Locate the cell with the specified text and output its [X, Y] center coordinate. 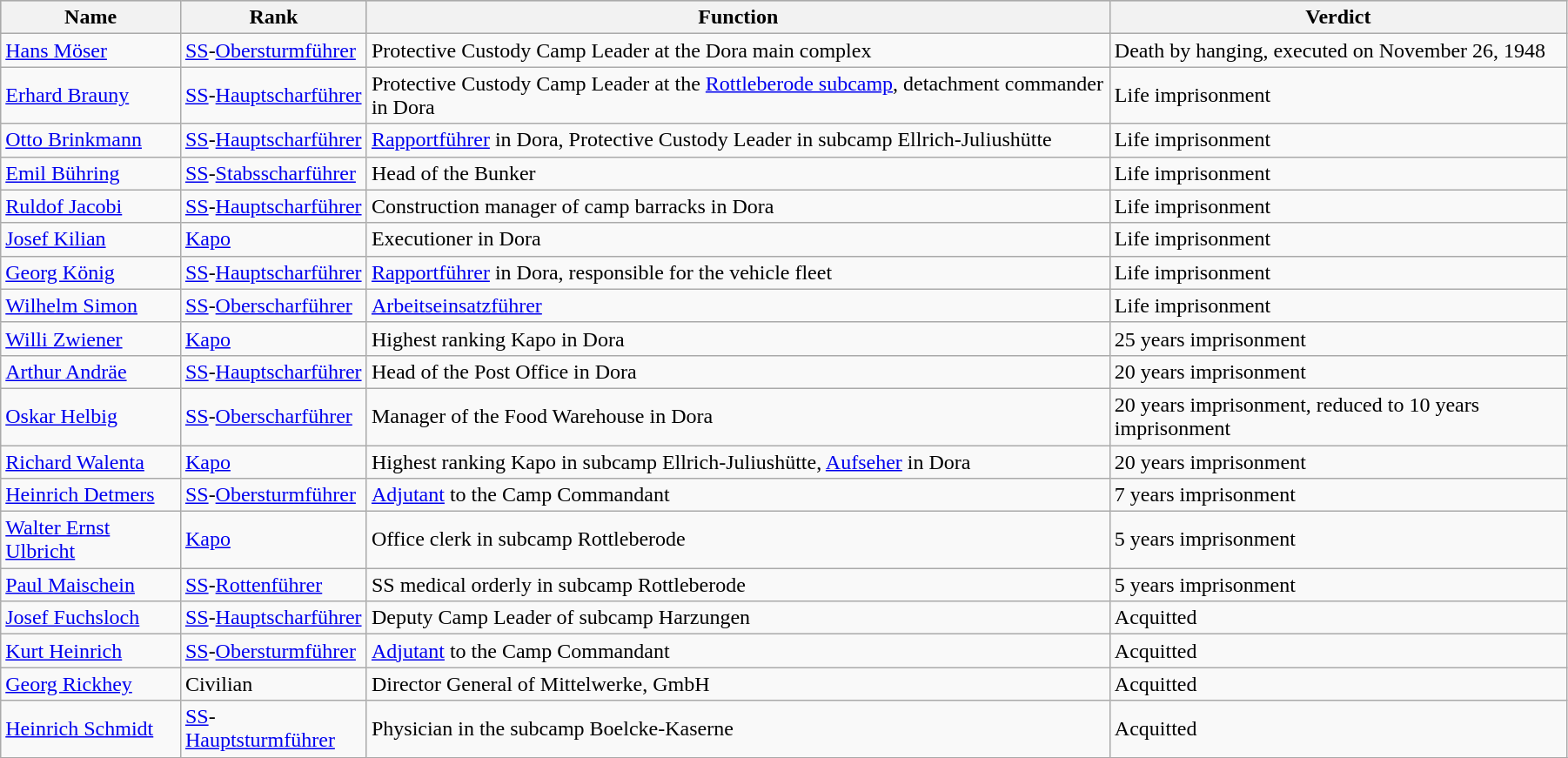
Emil Bühring [90, 173]
Protective Custody Camp Leader at the Dora main complex [738, 50]
Name [90, 17]
Verdict [1338, 17]
7 years imprisonment [1338, 495]
Georg Rickhey [90, 684]
Rapportführer in Dora, responsible for the vehicle fleet [738, 272]
Function [738, 17]
Highest ranking Kapo in Dora [738, 339]
Richard Walenta [90, 462]
Executioner in Dora [738, 239]
SS medical orderly in subcamp Rottleberode [738, 585]
25 years imprisonment [1338, 339]
Ruldof Jacobi [90, 206]
Director General of Mittelwerke, GmbH [738, 684]
Arthur Andräe [90, 372]
Josef Kilian [90, 239]
Protective Custody Camp Leader at the Rottleberode subcamp, detachment commander in Dora [738, 96]
Kurt Heinrich [90, 651]
Wilhelm Simon [90, 305]
SS-Rottenführer [273, 585]
Willi Zwiener [90, 339]
Heinrich Detmers [90, 495]
Otto Brinkmann [90, 140]
Arbeitseinsatzführer [738, 305]
Walter Ernst Ulbricht [90, 540]
Paul Maischein [90, 585]
Physician in the subcamp Boelcke-Kaserne [738, 729]
Head of the Bunker [738, 173]
Civilian [273, 684]
Josef Fuchsloch [90, 618]
SS-Stabsscharführer [273, 173]
Rapportführer in Dora, Protective Custody Leader in subcamp Ellrich-Juliushütte [738, 140]
Highest ranking Kapo in subcamp Ellrich-Juliushütte, Aufseher in Dora [738, 462]
Rank [273, 17]
Hans Möser [90, 50]
SS-Hauptsturmführer [273, 729]
Construction manager of camp barracks in Dora [738, 206]
Heinrich Schmidt [90, 729]
Oskar Helbig [90, 416]
Deputy Camp Leader of subcamp Harzungen [738, 618]
Head of the Post Office in Dora [738, 372]
Death by hanging, executed on November 26, 1948 [1338, 50]
Georg König [90, 272]
Office clerk in subcamp Rottleberode [738, 540]
20 years imprisonment, reduced to 10 years imprisonment [1338, 416]
Erhard Brauny [90, 96]
Manager of the Food Warehouse in Dora [738, 416]
